Search for the cell housing the specified text and yield its (X, Y) center coordinate. 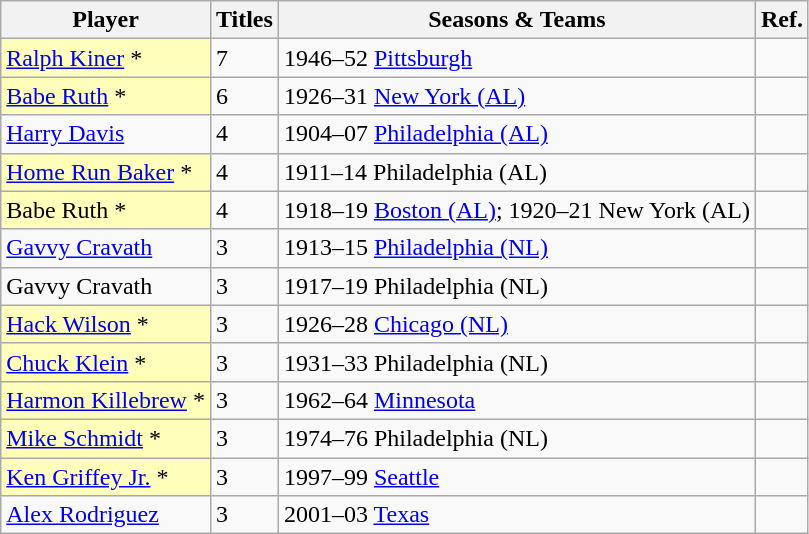
Titles (244, 20)
Ralph Kiner * (106, 58)
1918–19 Boston (AL); 1920–21 New York (AL) (516, 210)
1926–31 New York (AL) (516, 96)
Ken Griffey Jr. * (106, 477)
Mike Schmidt * (106, 438)
Harry Davis (106, 134)
Seasons & Teams (516, 20)
7 (244, 58)
1911–14 Philadelphia (AL) (516, 172)
1946–52 Pittsburgh (516, 58)
Chuck Klein * (106, 362)
Ref. (782, 20)
1904–07 Philadelphia (AL) (516, 134)
1917–19 Philadelphia (NL) (516, 286)
Alex Rodriguez (106, 515)
6 (244, 96)
1997–99 Seattle (516, 477)
Hack Wilson * (106, 324)
2001–03 Texas (516, 515)
1931–33 Philadelphia (NL) (516, 362)
1962–64 Minnesota (516, 400)
1974–76 Philadelphia (NL) (516, 438)
Harmon Killebrew * (106, 400)
1913–15 Philadelphia (NL) (516, 248)
1926–28 Chicago (NL) (516, 324)
Home Run Baker * (106, 172)
Player (106, 20)
